For the text-containing cell, return its midpoint in [X, Y] coordinate format. 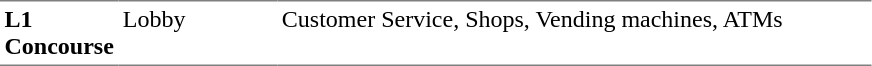
L1Concourse [59, 33]
Customer Service, Shops, Vending machines, ATMs [574, 33]
Lobby [198, 33]
